Find where the given text appears and provide that cell's center as [x, y] coordinate. 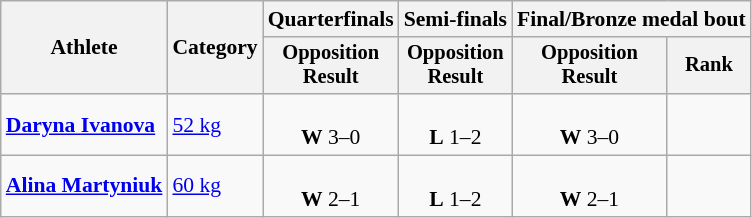
Semi-finals [456, 19]
Athlete [84, 48]
Final/Bronze medal bout [632, 19]
Rank [709, 66]
Alina Martyniuk [84, 186]
52 kg [214, 124]
Quarterfinals [331, 19]
60 kg [214, 186]
Category [214, 48]
Daryna Ivanova [84, 124]
